Find where the given text appears and provide that cell's center as [x, y] coordinate. 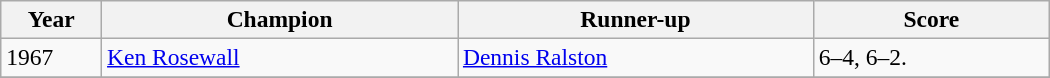
6–4, 6–2. [931, 57]
1967 [52, 57]
Year [52, 19]
Champion [280, 19]
Score [931, 19]
Dennis Ralston [636, 57]
Runner-up [636, 19]
Ken Rosewall [280, 57]
